Return the [x, y] coordinate for the center point of the cell that contains the specified text.  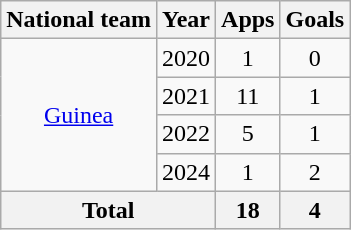
Total [108, 210]
National team [79, 20]
Goals [315, 20]
2024 [186, 172]
2021 [186, 96]
2022 [186, 134]
4 [315, 210]
2 [315, 172]
11 [248, 96]
18 [248, 210]
Guinea [79, 115]
Apps [248, 20]
Year [186, 20]
2020 [186, 58]
5 [248, 134]
0 [315, 58]
